Detect which cell encompasses the target text, then output its [x, y] center coordinate. 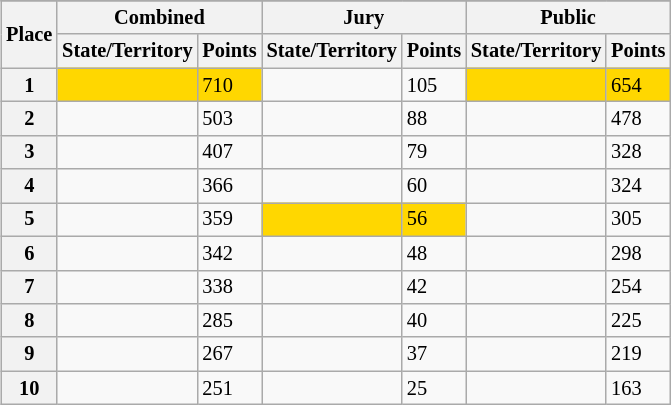
338 [230, 287]
48 [434, 253]
503 [230, 119]
4 [29, 186]
Place [29, 34]
56 [434, 220]
10 [29, 388]
9 [29, 354]
225 [638, 321]
251 [230, 388]
8 [29, 321]
324 [638, 186]
37 [434, 354]
88 [434, 119]
298 [638, 253]
654 [638, 85]
Public [568, 18]
478 [638, 119]
60 [434, 186]
1 [29, 85]
267 [230, 354]
Jury [364, 18]
710 [230, 85]
5 [29, 220]
25 [434, 388]
219 [638, 354]
359 [230, 220]
328 [638, 152]
407 [230, 152]
40 [434, 321]
342 [230, 253]
79 [434, 152]
366 [230, 186]
3 [29, 152]
254 [638, 287]
2 [29, 119]
7 [29, 287]
6 [29, 253]
105 [434, 85]
163 [638, 388]
Combined [159, 18]
305 [638, 220]
285 [230, 321]
42 [434, 287]
